Pinpoint the cell where the given text exists, returning its [x, y] midpoint coordinate. 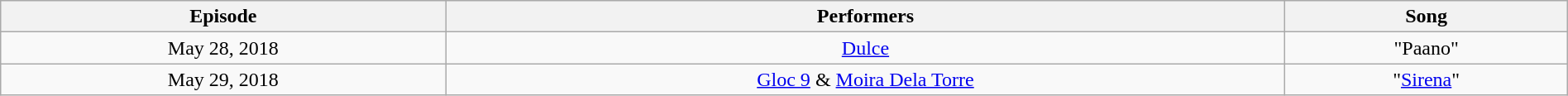
"Sirena" [1426, 79]
Episode [223, 17]
"Paano" [1426, 48]
May 28, 2018 [223, 48]
Song [1426, 17]
Dulce [865, 48]
Gloc 9 & Moira Dela Torre [865, 79]
Performers [865, 17]
May 29, 2018 [223, 79]
